Return [X, Y] of the center of cell containing provided text 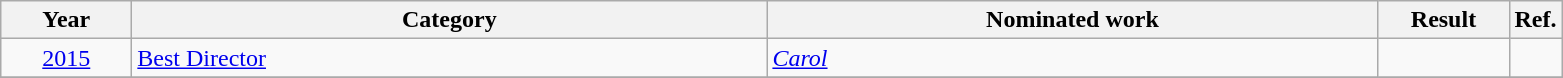
Year [66, 20]
Category [450, 20]
Result [1444, 20]
2015 [66, 58]
Best Director [450, 58]
Carol [1072, 58]
Ref. [1536, 20]
Nominated work [1072, 20]
